For the text-containing cell, return its midpoint in (x, y) coordinate format. 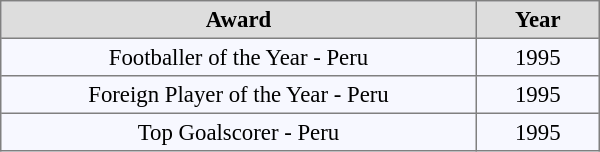
Top Goalscorer - Peru (239, 132)
Foreign Player of the Year - Peru (239, 95)
Award (239, 20)
Footballer of the Year - Peru (239, 57)
Year (538, 20)
